Extract the [x, y] coordinate from the center of the cell holding the provided text.  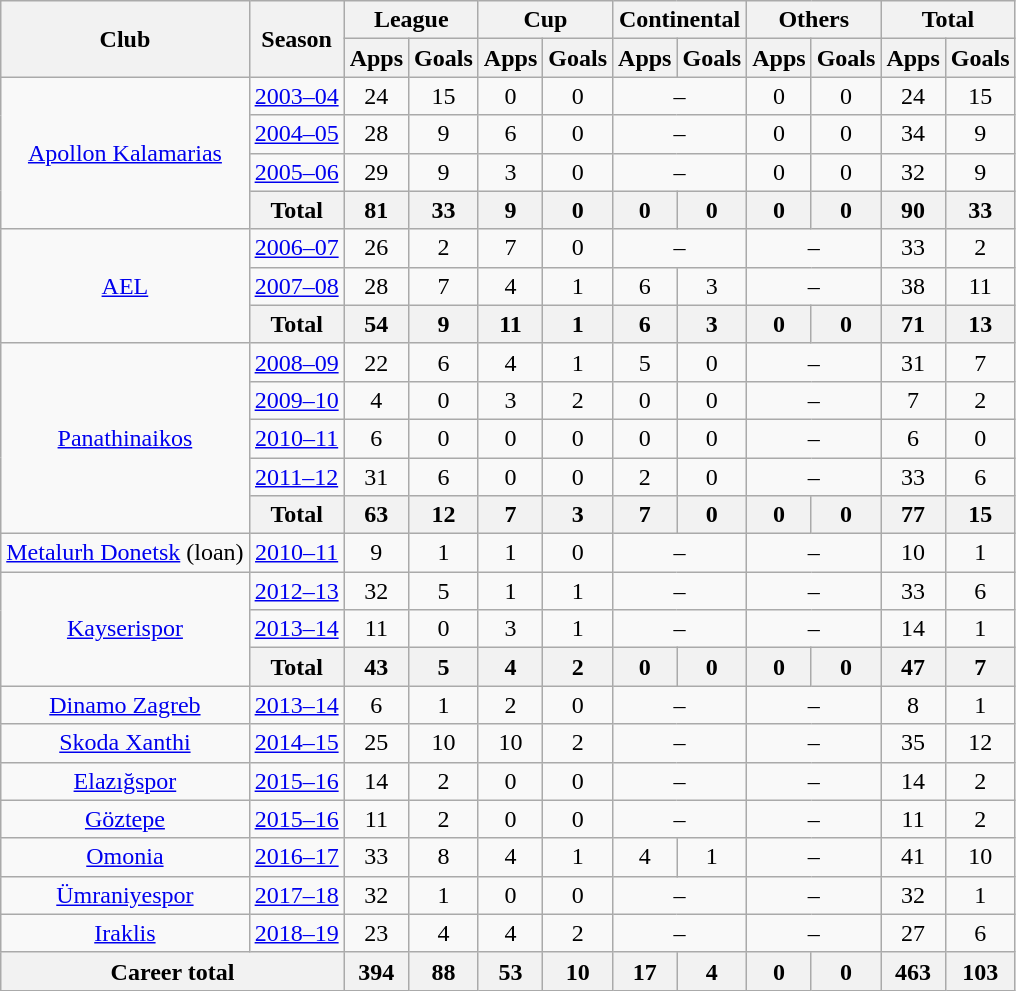
Panathinaikos [125, 438]
90 [913, 210]
35 [913, 743]
27 [913, 933]
AEL [125, 286]
Göztepe [125, 819]
41 [913, 857]
Ümraniyespor [125, 895]
Others [814, 20]
23 [376, 933]
25 [376, 743]
2017–18 [296, 895]
463 [913, 971]
63 [376, 515]
22 [376, 362]
2012–13 [296, 591]
17 [645, 971]
103 [980, 971]
2016–17 [296, 857]
League [411, 20]
29 [376, 172]
2005–06 [296, 172]
Continental [680, 20]
Skoda Xanthi [125, 743]
2014–15 [296, 743]
2011–12 [296, 477]
38 [913, 286]
47 [913, 667]
Apollon Kalamarias [125, 153]
2006–07 [296, 248]
Iraklis [125, 933]
Kayserispor [125, 629]
Career total [172, 971]
2009–10 [296, 400]
Elazığspor [125, 781]
71 [913, 324]
2003–04 [296, 96]
2008–09 [296, 362]
Cup [545, 20]
2018–19 [296, 933]
43 [376, 667]
53 [510, 971]
2007–08 [296, 286]
26 [376, 248]
Omonia [125, 857]
2004–05 [296, 134]
54 [376, 324]
34 [913, 134]
77 [913, 515]
Club [125, 39]
Metalurh Donetsk (loan) [125, 553]
Dinamo Zagreb [125, 705]
88 [444, 971]
394 [376, 971]
Season [296, 39]
13 [980, 324]
81 [376, 210]
